Return the [x, y] coordinate for the center point of the cell that contains the specified text.  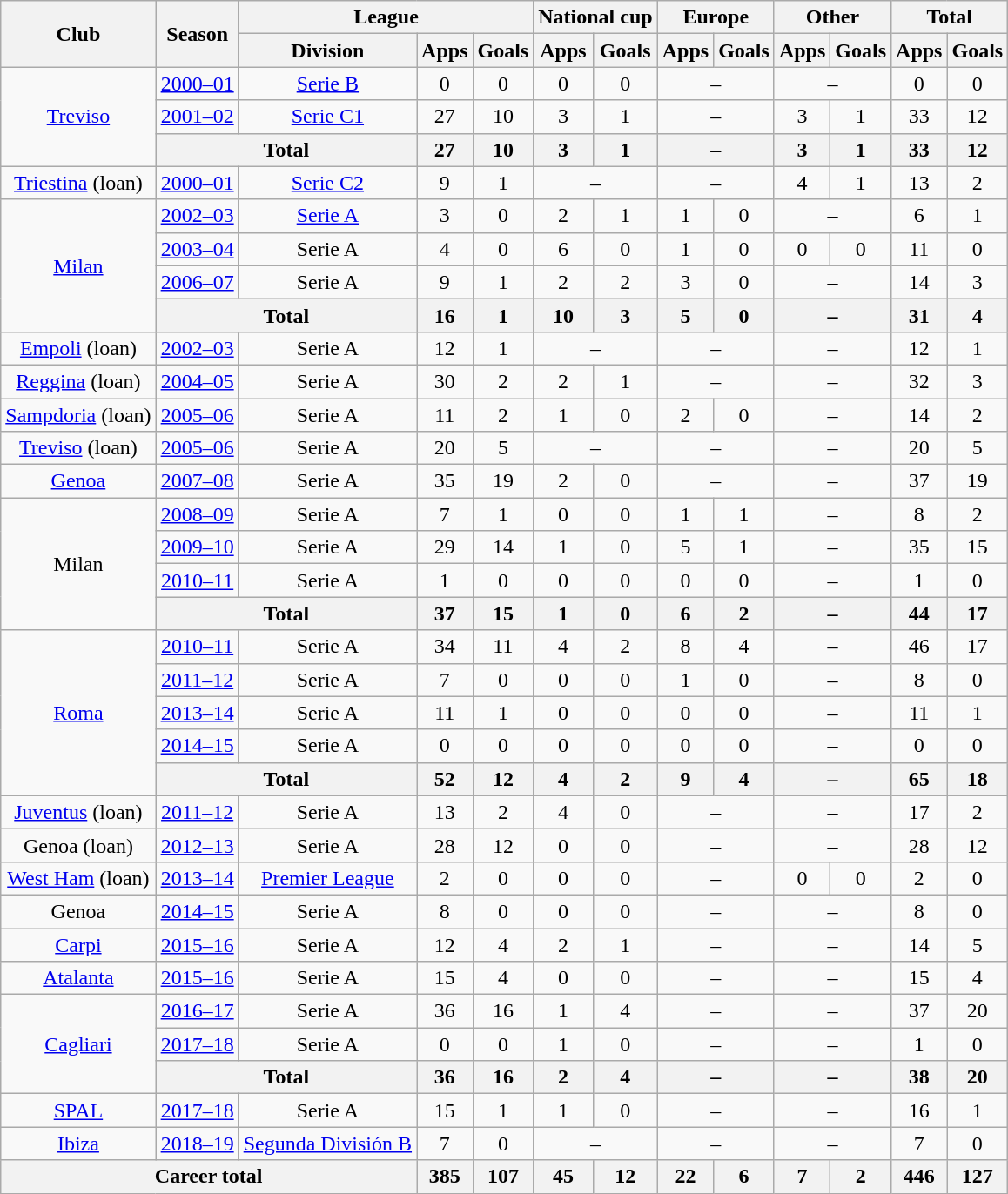
Serie C1 [327, 117]
National cup [595, 17]
Treviso (loan) [78, 448]
Atalanta [78, 978]
League [386, 17]
Empoli (loan) [78, 348]
45 [563, 1177]
Reggina (loan) [78, 381]
32 [919, 381]
Carpi [78, 944]
34 [445, 647]
38 [919, 1077]
Triestina (loan) [78, 183]
Roma [78, 713]
2007–08 [197, 481]
Europe [716, 17]
Season [197, 34]
2009–10 [197, 547]
Serie C2 [327, 183]
2016–17 [197, 1011]
2004–05 [197, 381]
2003–04 [197, 249]
2012–13 [197, 845]
Cagliari [78, 1044]
SPAL [78, 1110]
Ibiza [78, 1144]
18 [978, 779]
Division [327, 50]
Genoa (loan) [78, 845]
446 [919, 1177]
Segunda División B [327, 1144]
Serie B [327, 84]
Treviso [78, 117]
46 [919, 647]
31 [919, 315]
30 [445, 381]
65 [919, 779]
2008–09 [197, 514]
Premier League [327, 878]
29 [445, 547]
Other [832, 17]
52 [445, 779]
Juventus (loan) [78, 812]
West Ham (loan) [78, 878]
385 [445, 1177]
Career total [209, 1177]
2018–19 [197, 1144]
2006–07 [197, 282]
127 [978, 1177]
44 [919, 614]
Club [78, 34]
22 [685, 1177]
2001–02 [197, 117]
107 [503, 1177]
Sampdoria (loan) [78, 415]
